Capture the cell that displays the provided text and extract its (X, Y) central coordinate. 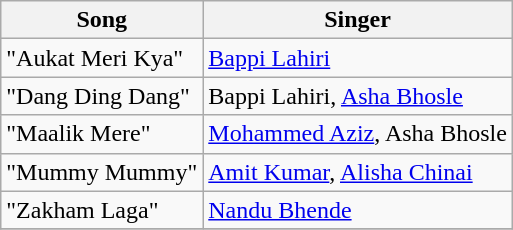
Bappi Lahiri (358, 58)
"Aukat Meri Kya" (102, 58)
Singer (358, 20)
Mohammed Aziz, Asha Bhosle (358, 134)
"Dang Ding Dang" (102, 96)
Song (102, 20)
"Mummy Mummy" (102, 172)
"Zakham Laga" (102, 210)
Bappi Lahiri, Asha Bhosle (358, 96)
Nandu Bhende (358, 210)
"Maalik Mere" (102, 134)
Amit Kumar, Alisha Chinai (358, 172)
